Determine the [X, Y] coordinate at the center of the cell enclosing the given text.  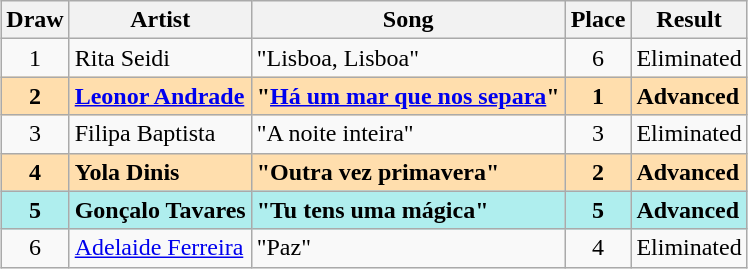
"Outra vez primavera" [408, 172]
Filipa Baptista [160, 134]
"Tu tens uma mágica" [408, 210]
Yola Dinis [160, 172]
"A noite inteira" [408, 134]
"Há um mar que nos separa" [408, 96]
Result [689, 20]
Leonor Andrade [160, 96]
Rita Seidi [160, 58]
Artist [160, 20]
Adelaide Ferreira [160, 248]
Song [408, 20]
Draw [35, 20]
Gonçalo Tavares [160, 210]
"Lisboa, Lisboa" [408, 58]
"Paz" [408, 248]
Place [598, 20]
